Output the (X, Y) coordinate of the center of the cell containing the given text.  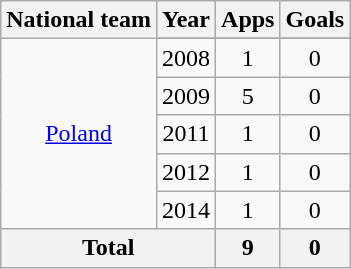
Goals (315, 20)
Poland (79, 134)
2014 (186, 210)
5 (248, 96)
2012 (186, 172)
Year (186, 20)
2011 (186, 134)
2009 (186, 96)
Apps (248, 20)
9 (248, 248)
Total (108, 248)
2008 (186, 58)
National team (79, 20)
